Determine the [X, Y] coordinate at the center of the cell enclosing the given text.  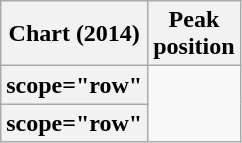
Chart (2014) [74, 34]
Peakposition [194, 34]
